Locate the cell with the specified text and output its (X, Y) center coordinate. 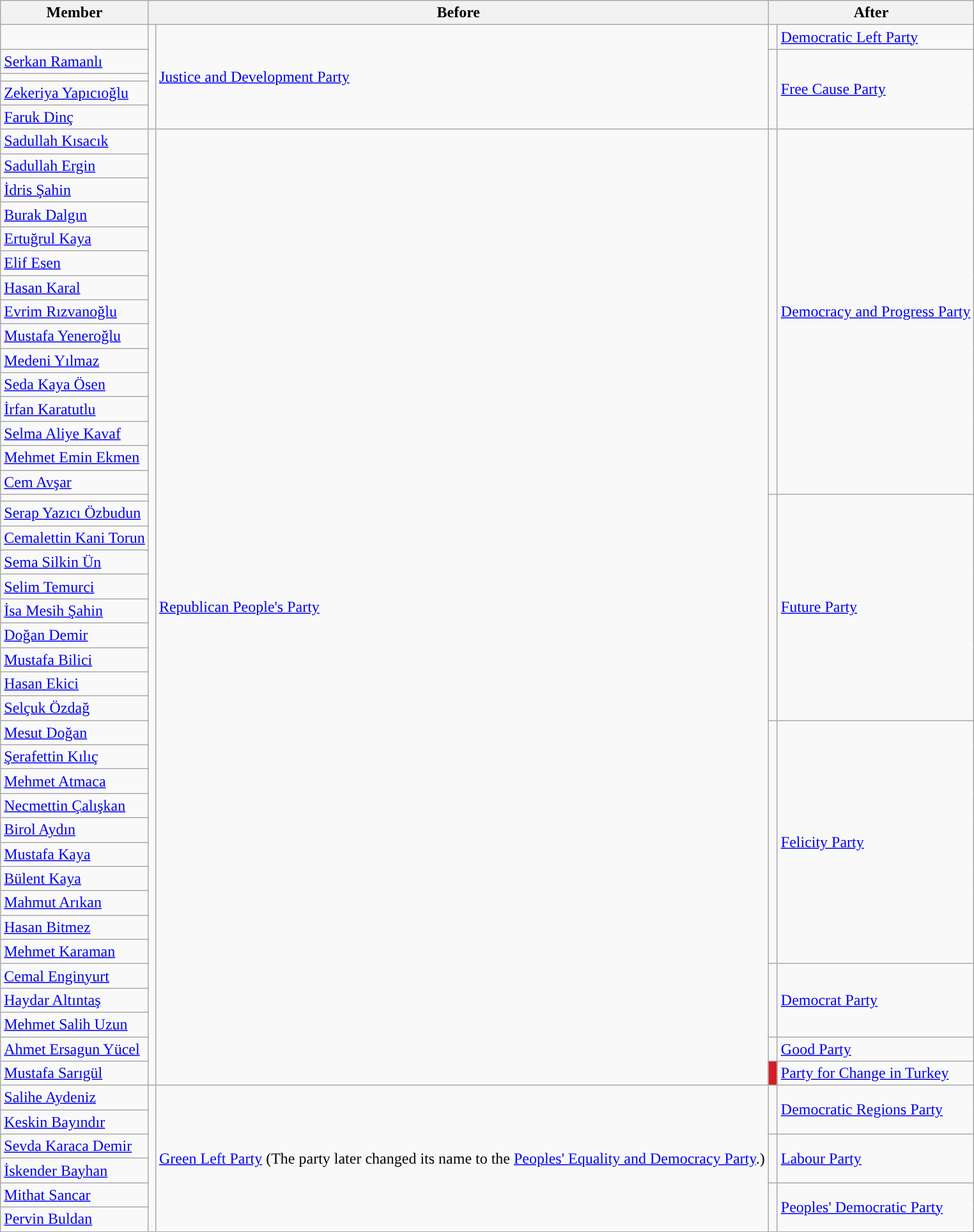
Ertuğrul Kaya (75, 238)
Selim Temurci (75, 586)
Sevda Karaca Demir (75, 1146)
İdris Şahin (75, 190)
Serkan Ramanlı (75, 61)
Hasan Bitmez (75, 927)
Mehmet Atmaca (75, 781)
Sadullah Kısacık (75, 141)
Justice and Development Party (461, 77)
Democratic Left Party (876, 37)
Free Cause Party (876, 90)
Cemal Enginyurt (75, 976)
Pervin Buldan (75, 1219)
Cem Avşar (75, 482)
Democracy and Progress Party (876, 312)
Sema Silkin Ün (75, 562)
Ahmet Ersagun Yücel (75, 1049)
Labour Party (876, 1158)
Necmettin Çalışkan (75, 806)
Peoples' Democratic Party (876, 1207)
Selçuk Özdağ (75, 708)
After (871, 13)
Sadullah Ergin (75, 166)
Cemalettin Kani Torun (75, 538)
Mesut Doğan (75, 733)
Doğan Demir (75, 635)
Mustafa Bilici (75, 659)
Future Party (876, 607)
İrfan Karatutlu (75, 409)
Hasan Karal (75, 287)
Bülent Kaya (75, 878)
Serap Yazıcı Özbudun (75, 513)
Mehmet Emin Ekmen (75, 458)
Selma Aliye Kavaf (75, 433)
Zekeriya Yapıcıoğlu (75, 93)
Mehmet Karaman (75, 951)
Member (75, 13)
Felicity Party (876, 843)
Good Party (876, 1049)
Faruk Dinç (75, 117)
Democrat Party (876, 1000)
Party for Change in Turkey (876, 1073)
Birol Aydın (75, 830)
Before (458, 13)
Mustafa Kaya (75, 854)
İskender Bayhan (75, 1171)
Seda Kaya Ösen (75, 385)
Mithat Sancar (75, 1195)
Mahmut Arıkan (75, 903)
İsa Mesih Şahin (75, 611)
Hasan Ekici (75, 684)
Keskin Bayındır (75, 1122)
Mustafa Sarıgül (75, 1073)
Elif Esen (75, 263)
Haydar Altıntaş (75, 1000)
Burak Dalgın (75, 214)
Şerafettin Kılıç (75, 757)
Mehmet Salih Uzun (75, 1024)
Evrim Rızvanoğlu (75, 312)
Salihe Aydeniz (75, 1098)
Green Left Party (The party later changed its name to the Peoples' Equality and Democracy Party.) (461, 1158)
Republican People's Party (461, 607)
Medeni Yılmaz (75, 361)
Mustafa Yeneroğlu (75, 336)
Democratic Regions Party (876, 1110)
